Pinpoint the cell where the given text exists, returning its (X, Y) midpoint coordinate. 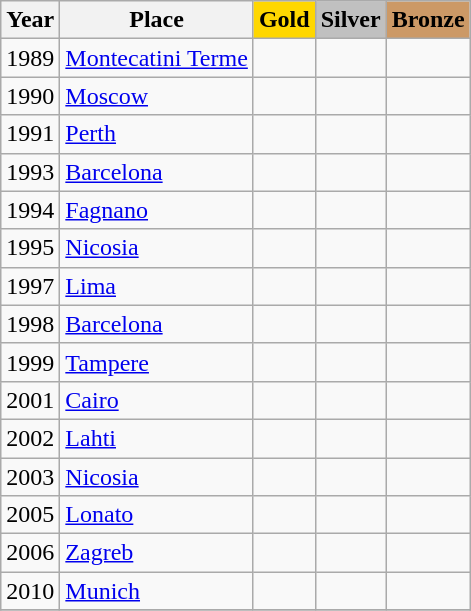
2006 (30, 553)
Zagreb (157, 553)
Moscow (157, 96)
2010 (30, 591)
1994 (30, 210)
1991 (30, 134)
1998 (30, 324)
Fagnano (157, 210)
Lonato (157, 515)
2005 (30, 515)
Tampere (157, 362)
1989 (30, 58)
Lima (157, 286)
Montecatini Terme (157, 58)
Cairo (157, 400)
1993 (30, 172)
1995 (30, 248)
2001 (30, 400)
Gold (284, 20)
2003 (30, 477)
Place (157, 20)
Bronze (428, 20)
Year (30, 20)
2002 (30, 438)
Silver (350, 20)
1990 (30, 96)
Lahti (157, 438)
1999 (30, 362)
Munich (157, 591)
1997 (30, 286)
Perth (157, 134)
